Return (X, Y) of the center of cell containing provided text 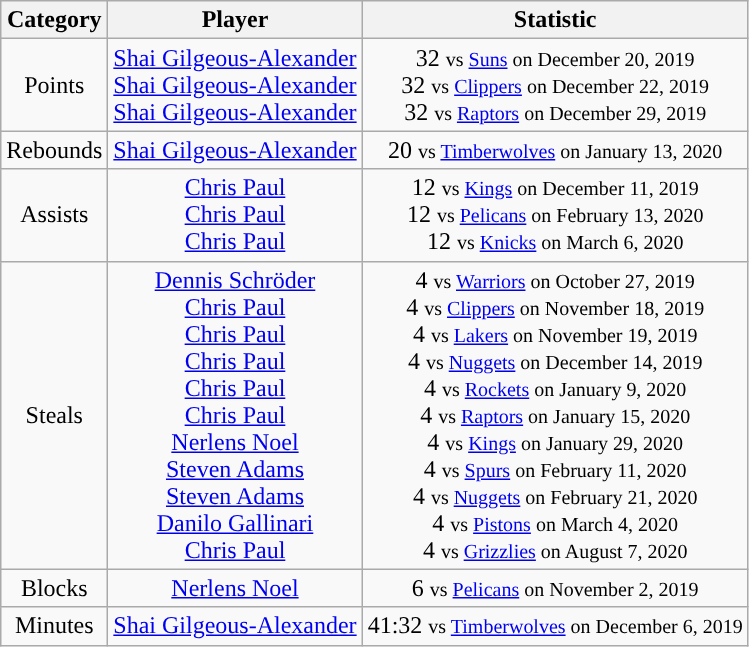
Chris PaulChris PaulChris Paul (235, 215)
Blocks (54, 588)
Player (235, 20)
6 vs Pelicans on November 2, 2019 (555, 588)
Category (54, 20)
Nerlens Noel (235, 588)
41:32 vs Timberwolves on December 6, 2019 (555, 626)
Steals (54, 415)
Rebounds (54, 150)
Shai Gilgeous-AlexanderShai Gilgeous-AlexanderShai Gilgeous-Alexander (235, 85)
Minutes (54, 626)
Points (54, 85)
12 vs Kings on December 11, 201912 vs Pelicans on February 13, 202012 vs Knicks on March 6, 2020 (555, 215)
Statistic (555, 20)
32 vs Suns on December 20, 201932 vs Clippers on December 22, 201932 vs Raptors on December 29, 2019 (555, 85)
20 vs Timberwolves on January 13, 2020 (555, 150)
Dennis SchröderChris PaulChris PaulChris PaulChris PaulChris PaulNerlens NoelSteven AdamsSteven AdamsDanilo GallinariChris Paul (235, 415)
Assists (54, 215)
